Locate the cell with the specified text and output its [X, Y] center coordinate. 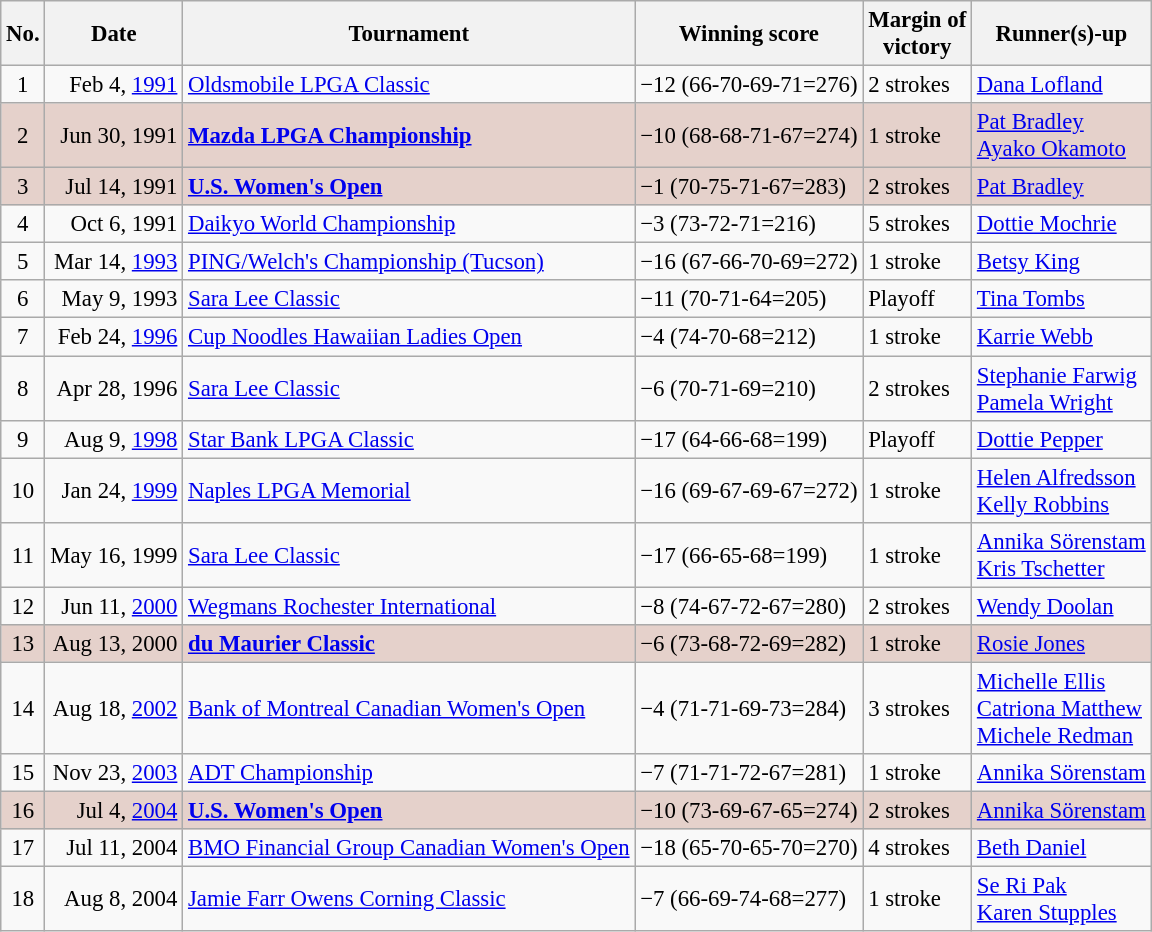
−17 (66-65-68=199) [749, 554]
Daikyo World Championship [409, 224]
Tournament [409, 34]
Jamie Farr Owens Corning Classic [409, 900]
Aug 9, 1998 [114, 439]
9 [23, 439]
Betsy King [1062, 262]
Jun 30, 1991 [114, 136]
du Maurier Classic [409, 644]
ADT Championship [409, 773]
5 [23, 262]
6 [23, 299]
Oct 6, 1991 [114, 224]
Cup Noodles Hawaiian Ladies Open [409, 337]
−18 (65-70-65-70=270) [749, 848]
Stephanie Farwig Pamela Wright [1062, 388]
Margin ofvictory [918, 34]
Bank of Montreal Canadian Women's Open [409, 708]
14 [23, 708]
Jan 24, 1999 [114, 490]
Dana Lofland [1062, 85]
1 [23, 85]
−10 (73-69-67-65=274) [749, 810]
18 [23, 900]
−4 (74-70-68=212) [749, 337]
Feb 4, 1991 [114, 85]
Aug 18, 2002 [114, 708]
−10 (68-68-71-67=274) [749, 136]
Star Bank LPGA Classic [409, 439]
Aug 8, 2004 [114, 900]
PING/Welch's Championship (Tucson) [409, 262]
Oldsmobile LPGA Classic [409, 85]
4 [23, 224]
Michelle Ellis Catriona Matthew Michele Redman [1062, 708]
−6 (70-71-69=210) [749, 388]
Apr 28, 1996 [114, 388]
5 strokes [918, 224]
16 [23, 810]
2 [23, 136]
Karrie Webb [1062, 337]
Nov 23, 2003 [114, 773]
Annika Sörenstam Kris Tschetter [1062, 554]
8 [23, 388]
Wegmans Rochester International [409, 606]
3 strokes [918, 708]
Runner(s)-up [1062, 34]
Naples LPGA Memorial [409, 490]
11 [23, 554]
−17 (64-66-68=199) [749, 439]
−12 (66-70-69-71=276) [749, 85]
Jul 11, 2004 [114, 848]
Winning score [749, 34]
17 [23, 848]
May 9, 1993 [114, 299]
Feb 24, 1996 [114, 337]
Dottie Mochrie [1062, 224]
Rosie Jones [1062, 644]
Wendy Doolan [1062, 606]
−1 (70-75-71-67=283) [749, 187]
BMO Financial Group Canadian Women's Open [409, 848]
Mar 14, 1993 [114, 262]
−8 (74-67-72-67=280) [749, 606]
Pat Bradley Ayako Okamoto [1062, 136]
−7 (71-71-72-67=281) [749, 773]
Se Ri Pak Karen Stupples [1062, 900]
13 [23, 644]
May 16, 1999 [114, 554]
−6 (73-68-72-69=282) [749, 644]
Aug 13, 2000 [114, 644]
Beth Daniel [1062, 848]
−16 (67-66-70-69=272) [749, 262]
Dottie Pepper [1062, 439]
12 [23, 606]
15 [23, 773]
10 [23, 490]
Jul 4, 2004 [114, 810]
Mazda LPGA Championship [409, 136]
Tina Tombs [1062, 299]
Helen Alfredsson Kelly Robbins [1062, 490]
4 strokes [918, 848]
Jul 14, 1991 [114, 187]
−4 (71-71-69-73=284) [749, 708]
Date [114, 34]
7 [23, 337]
Pat Bradley [1062, 187]
−16 (69-67-69-67=272) [749, 490]
No. [23, 34]
Jun 11, 2000 [114, 606]
−11 (70-71-64=205) [749, 299]
−3 (73-72-71=216) [749, 224]
3 [23, 187]
−7 (66-69-74-68=277) [749, 900]
